Determine the (X, Y) coordinate at the center of the cell enclosing the given text.  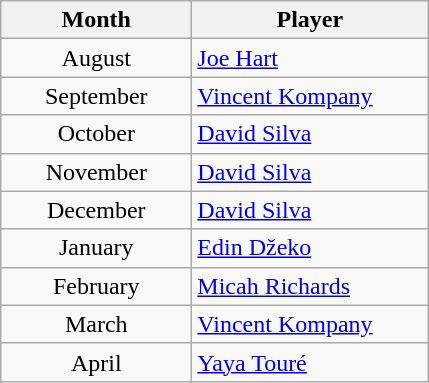
December (96, 210)
Player (310, 20)
September (96, 96)
Micah Richards (310, 286)
March (96, 324)
August (96, 58)
November (96, 172)
Yaya Touré (310, 362)
January (96, 248)
April (96, 362)
Joe Hart (310, 58)
October (96, 134)
Edin Džeko (310, 248)
February (96, 286)
Month (96, 20)
